From the cell containing the given text, extract its center point as (x, y) coordinate. 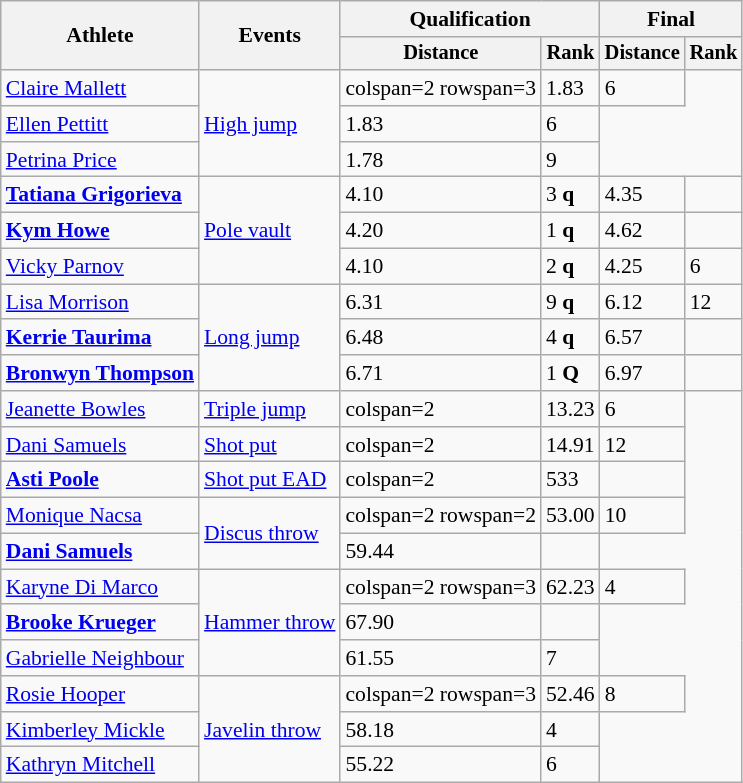
6.57 (642, 338)
6.12 (642, 302)
9 (570, 160)
1.78 (440, 160)
4.35 (642, 195)
Kathryn Mitchell (100, 765)
Petrina Price (100, 160)
Discus throw (270, 534)
4.20 (440, 231)
533 (570, 480)
Bronwyn Thompson (100, 373)
59.44 (440, 552)
53.00 (570, 516)
Final (671, 19)
Events (270, 36)
Kerrie Taurima (100, 338)
Javelin throw (270, 730)
62.23 (570, 587)
Shot put (270, 445)
6.31 (440, 302)
Triple jump (270, 409)
Brooke Krueger (100, 623)
14.91 (570, 445)
Karyne Di Marco (100, 587)
Kym Howe (100, 231)
55.22 (440, 765)
Hammer throw (270, 622)
58.18 (440, 730)
61.55 (440, 658)
6.71 (440, 373)
1 q (570, 231)
3 q (570, 195)
Lisa Morrison (100, 302)
colspan=2 rowspan=2 (440, 516)
4.25 (642, 267)
7 (570, 658)
Monique Nacsa (100, 516)
67.90 (440, 623)
Ellen Pettitt (100, 124)
Asti Poole (100, 480)
1 Q (570, 373)
4.62 (642, 231)
2 q (570, 267)
8 (642, 694)
9 q (570, 302)
Jeanette Bowles (100, 409)
Long jump (270, 338)
Qualification (470, 19)
Gabrielle Neighbour (100, 658)
Athlete (100, 36)
Tatiana Grigorieva (100, 195)
Pole vault (270, 230)
Rosie Hooper (100, 694)
Shot put EAD (270, 480)
6.97 (642, 373)
Kimberley Mickle (100, 730)
Vicky Parnov (100, 267)
High jump (270, 124)
4 q (570, 338)
13.23 (570, 409)
52.46 (570, 694)
10 (642, 516)
6.48 (440, 338)
Claire Mallett (100, 88)
